Scan for the cell matching the given text and deliver its (X, Y) coordinate at center. 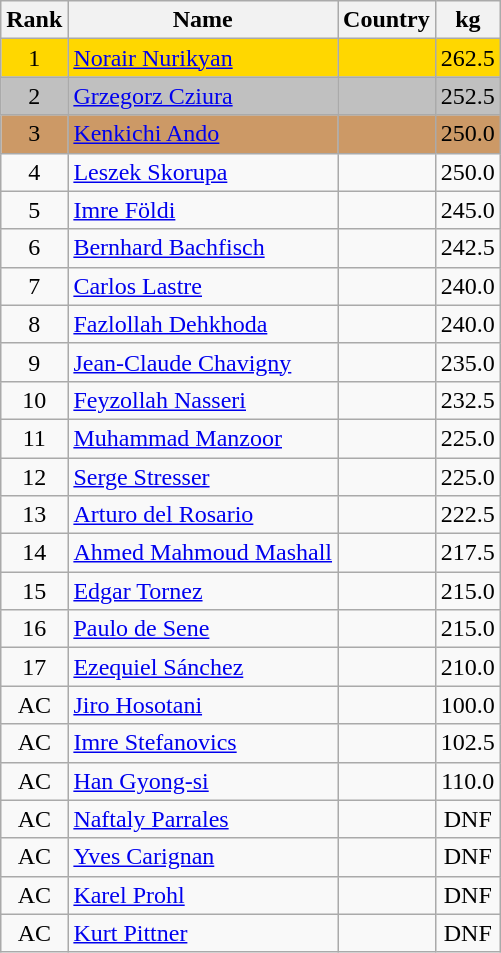
Leszek Skorupa (203, 172)
Han Gyong-si (203, 781)
3 (34, 134)
14 (34, 553)
Rank (34, 20)
102.5 (468, 743)
Serge Stresser (203, 477)
17 (34, 667)
Name (203, 20)
Norair Nurikyan (203, 58)
110.0 (468, 781)
Jiro Hosotani (203, 705)
11 (34, 438)
210.0 (468, 667)
4 (34, 172)
Karel Prohl (203, 895)
Edgar Tornez (203, 591)
16 (34, 629)
Country (387, 20)
Carlos Lastre (203, 286)
6 (34, 248)
Kurt Pittner (203, 933)
242.5 (468, 248)
1 (34, 58)
Paulo de Sene (203, 629)
kg (468, 20)
Ezequiel Sánchez (203, 667)
Yves Carignan (203, 857)
262.5 (468, 58)
Naftaly Parrales (203, 819)
Feyzollah Nasseri (203, 400)
Ahmed Mahmoud Mashall (203, 553)
245.0 (468, 210)
Imre Földi (203, 210)
Grzegorz Cziura (203, 96)
Fazlollah Dehkhoda (203, 324)
100.0 (468, 705)
252.5 (468, 96)
13 (34, 515)
Muhammad Manzoor (203, 438)
235.0 (468, 362)
5 (34, 210)
8 (34, 324)
Arturo del Rosario (203, 515)
2 (34, 96)
232.5 (468, 400)
Jean-Claude Chavigny (203, 362)
9 (34, 362)
Bernhard Bachfisch (203, 248)
12 (34, 477)
Imre Stefanovics (203, 743)
217.5 (468, 553)
Kenkichi Ando (203, 134)
7 (34, 286)
222.5 (468, 515)
10 (34, 400)
15 (34, 591)
